Determine the (x, y) coordinate at the center of the cell enclosing the given text.  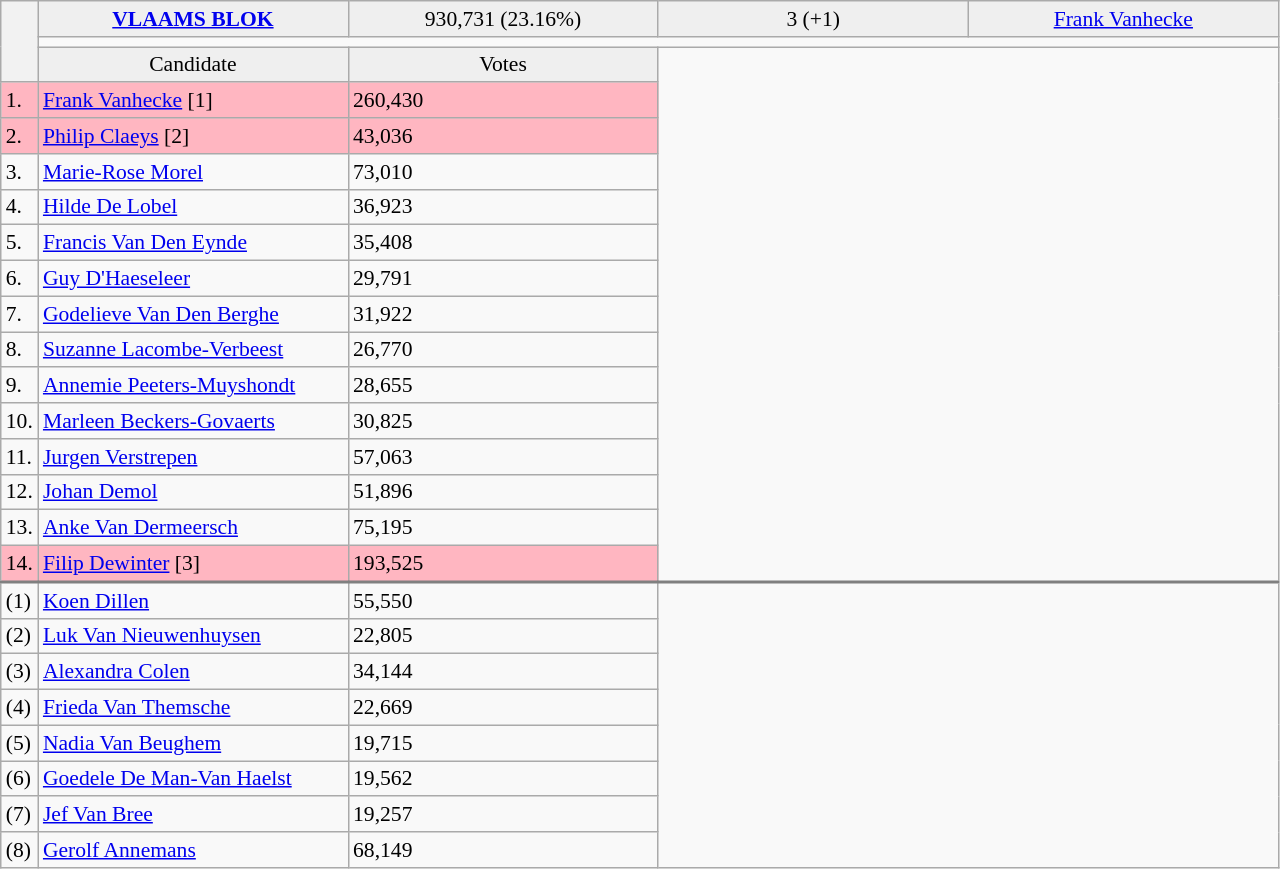
14. (20, 564)
19,257 (503, 815)
9. (20, 386)
4. (20, 207)
Votes (503, 65)
930,731 (23.16%) (503, 19)
Goedele De Man-Van Haelst (193, 779)
Filip Dewinter [3] (193, 564)
55,550 (503, 600)
30,825 (503, 421)
(3) (20, 672)
6. (20, 279)
7. (20, 314)
Marie-Rose Morel (193, 172)
(4) (20, 708)
Godelieve Van Den Berghe (193, 314)
26,770 (503, 350)
31,922 (503, 314)
Philip Claeys [2] (193, 136)
Annemie Peeters-Muyshondt (193, 386)
Hilde De Lobel (193, 207)
75,195 (503, 528)
3 (+1) (813, 19)
5. (20, 243)
Jurgen Verstrepen (193, 457)
34,144 (503, 672)
Luk Van Nieuwenhuysen (193, 636)
10. (20, 421)
(1) (20, 600)
Gerolf Annemans (193, 850)
36,923 (503, 207)
VLAAMS BLOK (193, 19)
Koen Dillen (193, 600)
Marleen Beckers-Govaerts (193, 421)
Guy D'Haeseleer (193, 279)
3. (20, 172)
22,805 (503, 636)
43,036 (503, 136)
Candidate (193, 65)
19,715 (503, 743)
28,655 (503, 386)
Frank Vanhecke (1123, 19)
Johan Demol (193, 492)
Anke Van Dermeersch (193, 528)
Nadia Van Beughem (193, 743)
22,669 (503, 708)
57,063 (503, 457)
Frank Vanhecke [1] (193, 101)
Francis Van Den Eynde (193, 243)
73,010 (503, 172)
11. (20, 457)
29,791 (503, 279)
(8) (20, 850)
51,896 (503, 492)
35,408 (503, 243)
8. (20, 350)
Jef Van Bree (193, 815)
(2) (20, 636)
193,525 (503, 564)
13. (20, 528)
(7) (20, 815)
Alexandra Colen (193, 672)
68,149 (503, 850)
(6) (20, 779)
12. (20, 492)
19,562 (503, 779)
(5) (20, 743)
260,430 (503, 101)
1. (20, 101)
Suzanne Lacombe-Verbeest (193, 350)
Frieda Van Themsche (193, 708)
2. (20, 136)
